Detect which cell encompasses the target text, then output its (X, Y) center coordinate. 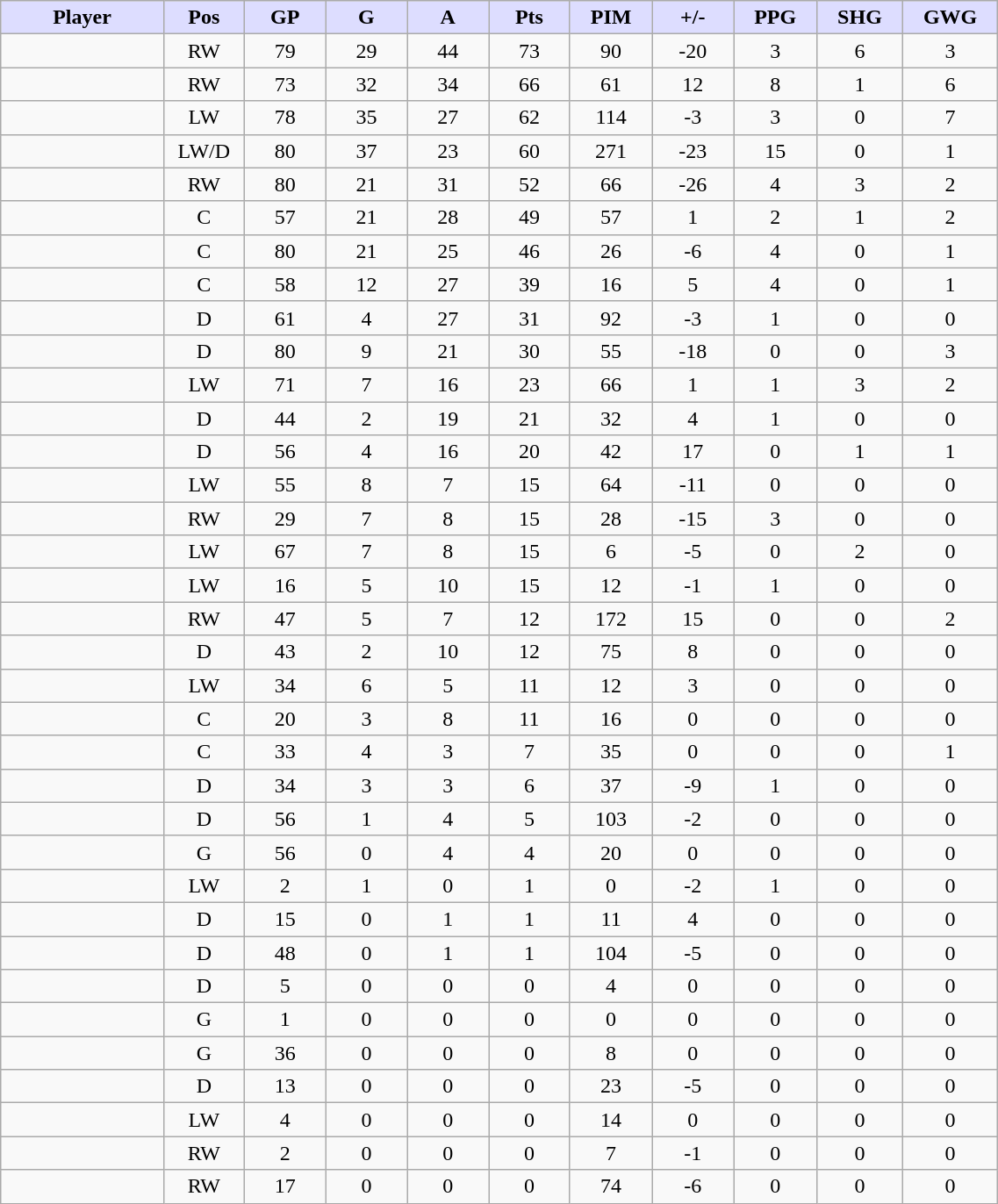
71 (284, 384)
-26 (693, 184)
79 (284, 51)
-9 (693, 785)
46 (530, 251)
-18 (693, 351)
52 (530, 184)
49 (530, 218)
PPG (776, 18)
GWG (950, 18)
A (448, 18)
Pos (204, 18)
104 (611, 952)
-23 (693, 151)
39 (530, 284)
74 (611, 1186)
33 (284, 752)
14 (611, 1120)
48 (284, 952)
271 (611, 151)
64 (611, 485)
-15 (693, 519)
62 (530, 118)
92 (611, 318)
Pts (530, 18)
13 (284, 1086)
9 (367, 351)
103 (611, 819)
26 (611, 251)
LW/D (204, 151)
58 (284, 284)
SHG (860, 18)
67 (284, 552)
75 (611, 652)
43 (284, 652)
19 (448, 419)
Player (83, 18)
-11 (693, 485)
25 (448, 251)
90 (611, 51)
172 (611, 619)
78 (284, 118)
114 (611, 118)
-20 (693, 51)
30 (530, 351)
GP (284, 18)
60 (530, 151)
36 (284, 1053)
42 (611, 452)
PIM (611, 18)
+/- (693, 18)
47 (284, 619)
